Capture the cell that displays the provided text and extract its [x, y] central coordinate. 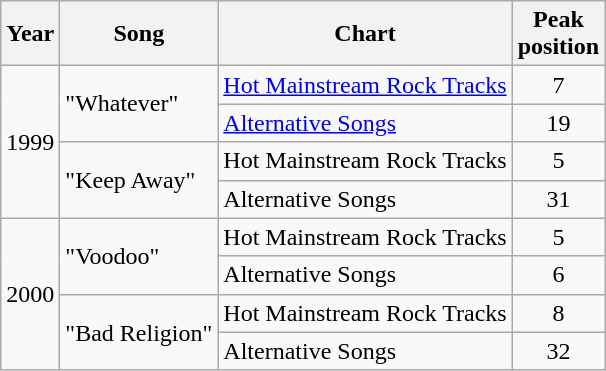
"Voodoo" [139, 256]
Year [30, 34]
6 [558, 275]
Peakposition [558, 34]
1999 [30, 142]
"Whatever" [139, 104]
19 [558, 123]
Chart [365, 34]
8 [558, 313]
32 [558, 351]
7 [558, 85]
"Bad Religion" [139, 332]
31 [558, 199]
Song [139, 34]
"Keep Away" [139, 180]
2000 [30, 294]
